Scan for the cell matching the given text and deliver its (X, Y) coordinate at center. 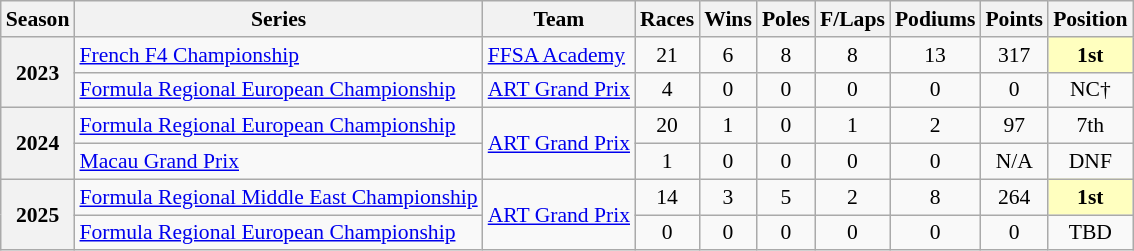
French F4 Championship (278, 55)
6 (728, 55)
FFSA Academy (559, 55)
Poles (786, 19)
Macau Grand Prix (278, 162)
14 (667, 197)
317 (1014, 55)
Team (559, 19)
TBD (1090, 233)
Position (1090, 19)
7th (1090, 126)
Formula Regional Middle East Championship (278, 197)
Podiums (936, 19)
2024 (38, 144)
Points (1014, 19)
DNF (1090, 162)
2025 (38, 214)
Series (278, 19)
5 (786, 197)
3 (728, 197)
13 (936, 55)
20 (667, 126)
Season (38, 19)
Races (667, 19)
F/Laps (852, 19)
Wins (728, 19)
N/A (1014, 162)
2023 (38, 72)
264 (1014, 197)
97 (1014, 126)
21 (667, 55)
4 (667, 90)
NC† (1090, 90)
